For the text-containing cell, return its midpoint in [x, y] coordinate format. 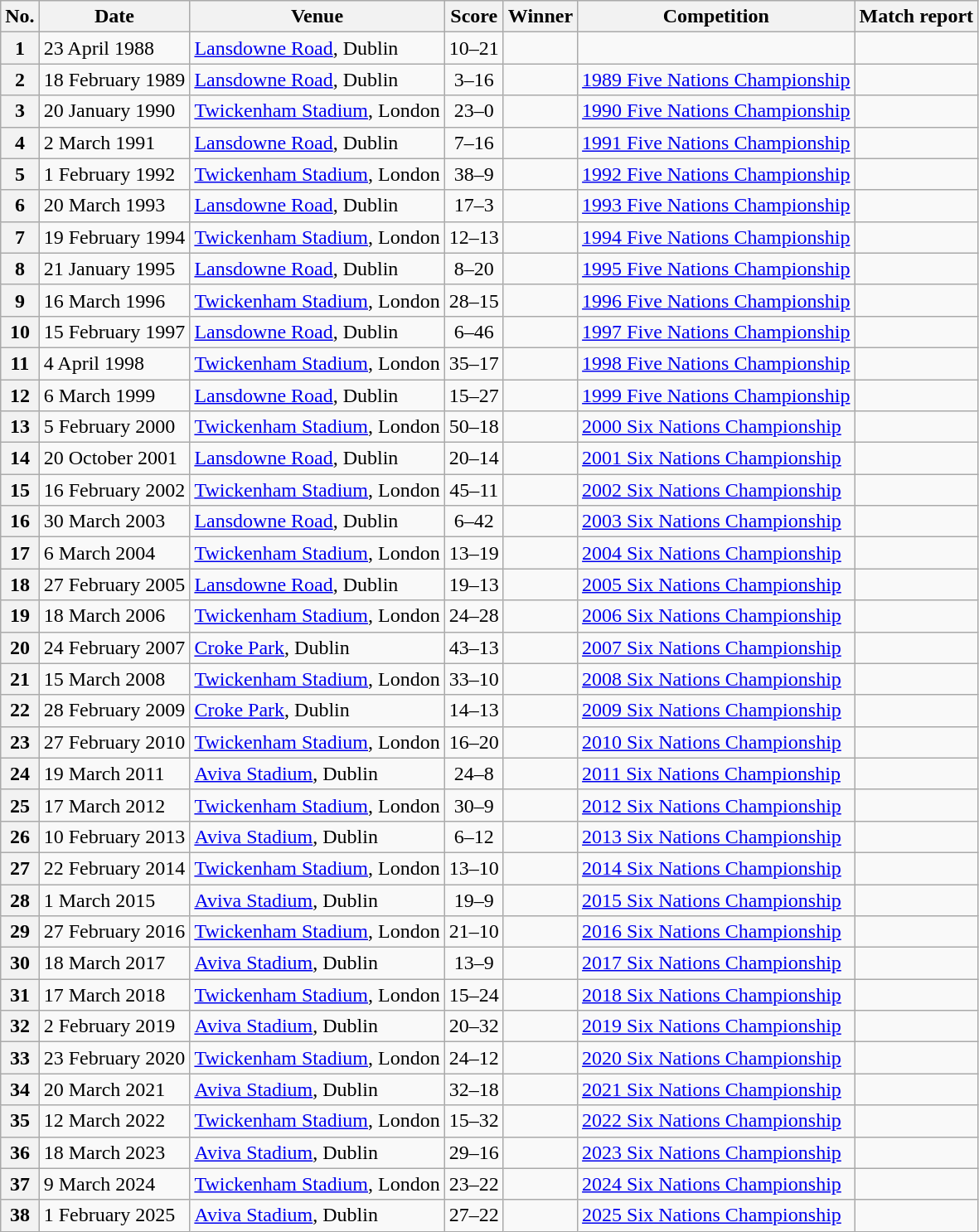
13–19 [474, 553]
28 February 2009 [114, 711]
32 [20, 1026]
Competition [716, 17]
15–27 [474, 395]
11 [20, 363]
12 March 2022 [114, 1121]
2008 Six Nations Championship [716, 679]
6 March 2004 [114, 553]
2006 Six Nations Championship [716, 616]
18 [20, 584]
20 March 1993 [114, 206]
2017 Six Nations Championship [716, 963]
1 March 2015 [114, 900]
20 March 2021 [114, 1089]
30 March 2003 [114, 521]
1993 Five Nations Championship [716, 206]
5 February 2000 [114, 427]
13–9 [474, 963]
4 April 1998 [114, 363]
29 [20, 932]
2021 Six Nations Championship [716, 1089]
27–22 [474, 1215]
27 February 2005 [114, 584]
No. [20, 17]
24–28 [474, 616]
16 February 2002 [114, 490]
2022 Six Nations Championship [716, 1121]
1994 Five Nations Championship [716, 237]
14 [20, 458]
Venue [317, 17]
2009 Six Nations Championship [716, 711]
2013 Six Nations Championship [716, 837]
27 February 2010 [114, 742]
34 [20, 1089]
2024 Six Nations Championship [716, 1184]
2007 Six Nations Championship [716, 648]
28 [20, 900]
5 [20, 174]
36 [20, 1152]
23–22 [474, 1184]
2018 Six Nations Championship [716, 995]
38–9 [474, 174]
3–16 [474, 80]
1996 Five Nations Championship [716, 300]
20–32 [474, 1026]
1 February 2025 [114, 1215]
2005 Six Nations Championship [716, 584]
13 [20, 427]
1995 Five Nations Championship [716, 269]
1997 Five Nations Championship [716, 332]
8–20 [474, 269]
21–10 [474, 932]
24 [20, 774]
1998 Five Nations Championship [716, 363]
1 February 1992 [114, 174]
19 March 2011 [114, 774]
13–10 [474, 868]
2010 Six Nations Championship [716, 742]
6 March 1999 [114, 395]
22 February 2014 [114, 868]
12 [20, 395]
9 March 2024 [114, 1184]
24–8 [474, 774]
1989 Five Nations Championship [716, 80]
2001 Six Nations Championship [716, 458]
7 [20, 237]
2 February 2019 [114, 1026]
21 [20, 679]
19 [20, 616]
2000 Six Nations Championship [716, 427]
30–9 [474, 805]
32–18 [474, 1089]
15 February 1997 [114, 332]
33–10 [474, 679]
15 March 2008 [114, 679]
33 [20, 1058]
20 October 2001 [114, 458]
19–9 [474, 900]
1 [20, 48]
18 March 2006 [114, 616]
2004 Six Nations Championship [716, 553]
Match report [917, 17]
15–32 [474, 1121]
9 [20, 300]
Winner [540, 17]
Score [474, 17]
24 February 2007 [114, 648]
1992 Five Nations Championship [716, 174]
2011 Six Nations Championship [716, 774]
37 [20, 1184]
2015 Six Nations Championship [716, 900]
26 [20, 837]
6–46 [474, 332]
8 [20, 269]
38 [20, 1215]
7–16 [474, 143]
2002 Six Nations Championship [716, 490]
2019 Six Nations Championship [716, 1026]
2016 Six Nations Championship [716, 932]
6–12 [474, 837]
19–13 [474, 584]
19 February 1994 [114, 237]
2025 Six Nations Championship [716, 1215]
Date [114, 17]
2014 Six Nations Championship [716, 868]
35–17 [474, 363]
27 February 2016 [114, 932]
15–24 [474, 995]
20 January 1990 [114, 111]
2 March 1991 [114, 143]
18 February 1989 [114, 80]
1999 Five Nations Championship [716, 395]
6 [20, 206]
27 [20, 868]
15 [20, 490]
20–14 [474, 458]
23 February 2020 [114, 1058]
17–3 [474, 206]
35 [20, 1121]
45–11 [474, 490]
17 [20, 553]
23 [20, 742]
1990 Five Nations Championship [716, 111]
29–16 [474, 1152]
14–13 [474, 711]
3 [20, 111]
10 February 2013 [114, 837]
2020 Six Nations Championship [716, 1058]
24–12 [474, 1058]
1991 Five Nations Championship [716, 143]
50–18 [474, 427]
23–0 [474, 111]
6–42 [474, 521]
21 January 1995 [114, 269]
18 March 2023 [114, 1152]
20 [20, 648]
43–13 [474, 648]
17 March 2018 [114, 995]
12–13 [474, 237]
25 [20, 805]
17 March 2012 [114, 805]
31 [20, 995]
2012 Six Nations Championship [716, 805]
16 March 1996 [114, 300]
2023 Six Nations Championship [716, 1152]
16 [20, 521]
18 March 2017 [114, 963]
28–15 [474, 300]
30 [20, 963]
4 [20, 143]
16–20 [474, 742]
23 April 1988 [114, 48]
10–21 [474, 48]
2003 Six Nations Championship [716, 521]
2 [20, 80]
10 [20, 332]
22 [20, 711]
